Find where the given text appears and provide that cell's center as (x, y) coordinate. 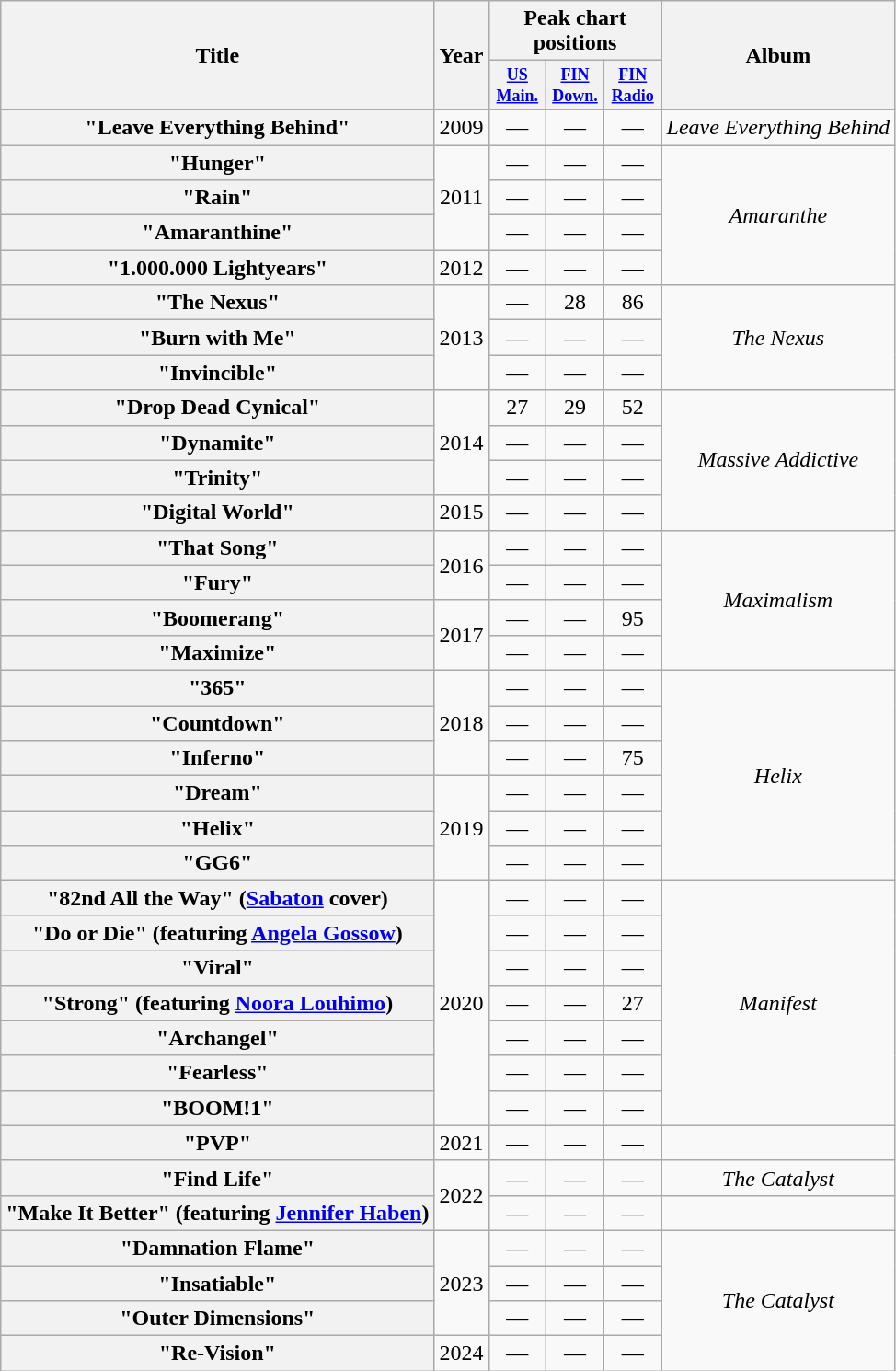
2019 (462, 828)
"PVP" (217, 1143)
"Fearless" (217, 1073)
"Maximize" (217, 652)
"Inferno" (217, 758)
"365" (217, 687)
FINDown. (576, 86)
"BOOM!1" (217, 1108)
"Trinity" (217, 478)
2020 (462, 1003)
2011 (462, 198)
"Digital World" (217, 513)
Amaranthe (778, 215)
"Helix" (217, 828)
2022 (462, 1195)
"Insatiable" (217, 1284)
Massive Addictive (778, 460)
"Leave Everything Behind" (217, 127)
"Invincible" (217, 373)
"Archangel" (217, 1038)
"1.000.000 Lightyears" (217, 268)
"That Song" (217, 547)
"Viral" (217, 968)
"Dream" (217, 793)
"Hunger" (217, 163)
The Nexus (778, 338)
2015 (462, 513)
"Dynamite" (217, 443)
"Boomerang" (217, 617)
Helix (778, 775)
52 (633, 408)
2021 (462, 1143)
Manifest (778, 1003)
"Drop Dead Cynical" (217, 408)
Album (778, 55)
"Rain" (217, 198)
USMain. (517, 86)
86 (633, 303)
75 (633, 758)
"Countdown" (217, 723)
"The Nexus" (217, 303)
2012 (462, 268)
"Outer Dimensions" (217, 1319)
"Re-Vision" (217, 1354)
"Do or Die" (featuring Angela Gossow) (217, 933)
2023 (462, 1283)
28 (576, 303)
Year (462, 55)
2009 (462, 127)
"GG6" (217, 863)
"Strong" (featuring Noora Louhimo) (217, 1003)
"Damnation Flame" (217, 1248)
2017 (462, 635)
"Find Life" (217, 1178)
2014 (462, 443)
"Burn with Me" (217, 338)
"Fury" (217, 582)
"Amaranthine" (217, 233)
Title (217, 55)
2016 (462, 565)
Peak chart positions (575, 31)
95 (633, 617)
2013 (462, 338)
2024 (462, 1354)
Maximalism (778, 600)
Leave Everything Behind (778, 127)
2018 (462, 722)
"82nd All the Way" (Sabaton cover) (217, 898)
29 (576, 408)
"Make It Better" (featuring Jennifer Haben) (217, 1213)
FINRadio (633, 86)
